Capture the cell that displays the provided text and extract its [x, y] central coordinate. 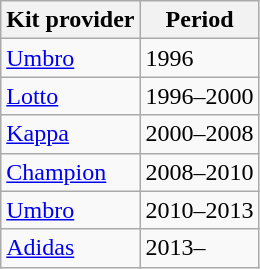
2013– [200, 248]
Kappa [70, 134]
Lotto [70, 96]
Adidas [70, 248]
2010–2013 [200, 210]
1996–2000 [200, 96]
2008–2010 [200, 172]
Period [200, 20]
1996 [200, 58]
2000–2008 [200, 134]
Kit provider [70, 20]
Champion [70, 172]
